Search for the cell housing the specified text and yield its [X, Y] center coordinate. 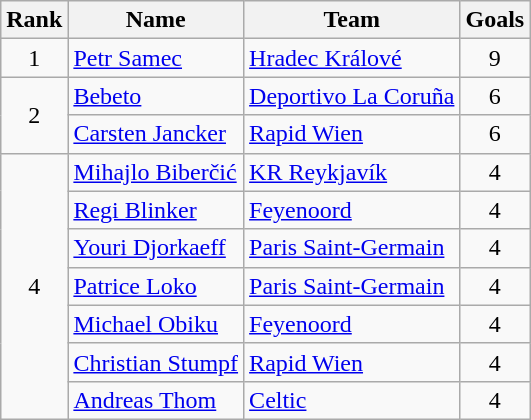
Hradec Králové [352, 58]
Christian Stumpf [156, 362]
KR Reykjavík [352, 172]
Petr Samec [156, 58]
Bebeto [156, 96]
Regi Blinker [156, 210]
Deportivo La Coruña [352, 96]
Michael Obiku [156, 324]
Andreas Thom [156, 400]
Name [156, 20]
9 [495, 58]
2 [34, 115]
Team [352, 20]
Patrice Loko [156, 286]
Youri Djorkaeff [156, 248]
Rank [34, 20]
1 [34, 58]
Mihajlo Biberčić [156, 172]
Celtic [352, 400]
Goals [495, 20]
Carsten Jancker [156, 134]
